From the cell containing the given text, extract its center point as (X, Y) coordinate. 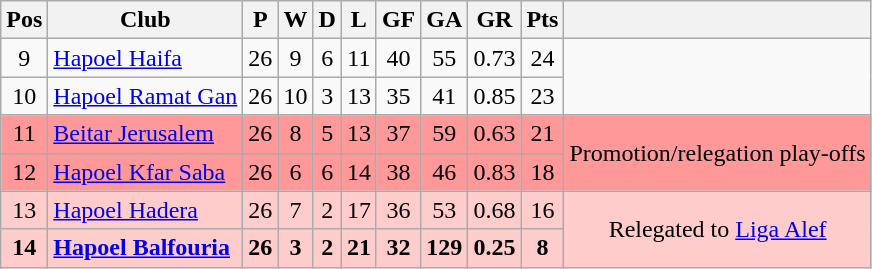
55 (444, 58)
Hapoel Ramat Gan (146, 96)
Promotion/relegation play-offs (718, 153)
5 (327, 134)
24 (542, 58)
41 (444, 96)
Hapoel Kfar Saba (146, 172)
12 (24, 172)
7 (296, 210)
32 (398, 248)
46 (444, 172)
35 (398, 96)
GF (398, 20)
23 (542, 96)
0.63 (494, 134)
L (358, 20)
Pos (24, 20)
Club (146, 20)
Pts (542, 20)
17 (358, 210)
0.68 (494, 210)
59 (444, 134)
0.83 (494, 172)
18 (542, 172)
D (327, 20)
40 (398, 58)
Hapoel Balfouria (146, 248)
53 (444, 210)
16 (542, 210)
GR (494, 20)
Relegated to Liga Alef (718, 229)
Hapoel Hadera (146, 210)
36 (398, 210)
Beitar Jerusalem (146, 134)
37 (398, 134)
38 (398, 172)
GA (444, 20)
Hapoel Haifa (146, 58)
0.73 (494, 58)
0.25 (494, 248)
W (296, 20)
0.85 (494, 96)
P (260, 20)
129 (444, 248)
